Locate the cell with the specified text and output its [X, Y] center coordinate. 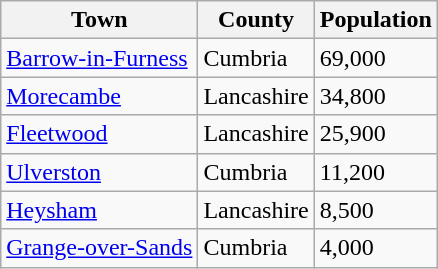
Barrow-in-Furness [100, 58]
Population [376, 20]
County [256, 20]
Town [100, 20]
Ulverston [100, 172]
Heysham [100, 210]
25,900 [376, 134]
4,000 [376, 248]
Fleetwood [100, 134]
Grange-over-Sands [100, 248]
11,200 [376, 172]
69,000 [376, 58]
Morecambe [100, 96]
8,500 [376, 210]
34,800 [376, 96]
